Detect which cell encompasses the target text, then output its (x, y) center coordinate. 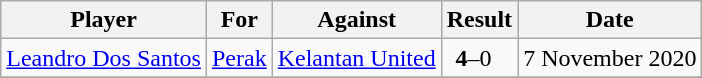
Player (104, 20)
Against (356, 20)
Result (479, 20)
Kelantan United (356, 58)
7 November 2020 (610, 58)
For (239, 20)
Perak (239, 58)
Leandro Dos Santos (104, 58)
4–0 (479, 58)
Date (610, 20)
